Find where the given text appears and provide that cell's center as (x, y) coordinate. 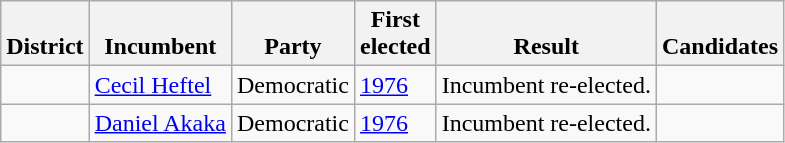
Candidates (720, 34)
Result (546, 34)
Daniel Akaka (160, 123)
Firstelected (395, 34)
Cecil Heftel (160, 85)
District (45, 34)
Incumbent (160, 34)
Party (292, 34)
